Scan for the cell matching the given text and deliver its (X, Y) coordinate at center. 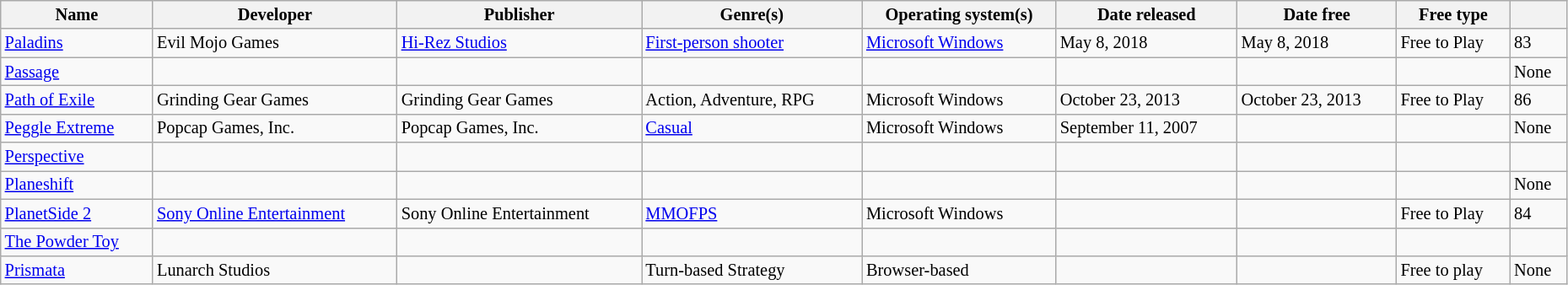
The Powder Toy (77, 242)
Developer (275, 14)
Free to play (1454, 270)
86 (1538, 99)
Evil Mojo Games (275, 43)
Paladins (77, 43)
Prismata (77, 270)
Peggle Extreme (77, 128)
Turn-based Strategy (752, 270)
Passage (77, 72)
Date released (1147, 14)
Perspective (77, 157)
Path of Exile (77, 99)
Operating system(s) (959, 14)
Free type (1454, 14)
MMOFPS (752, 213)
September 11, 2007 (1147, 128)
First-person shooter (752, 43)
Browser-based (959, 270)
Casual (752, 128)
83 (1538, 43)
Date free (1317, 14)
Action, Adventure, RPG (752, 99)
Genre(s) (752, 14)
PlanetSide 2 (77, 213)
Planeshift (77, 185)
Name (77, 14)
Lunarch Studios (275, 270)
Publisher (520, 14)
84 (1538, 213)
Hi-Rez Studios (520, 43)
